Return the [X, Y] coordinate for the center point of the cell that contains the specified text.  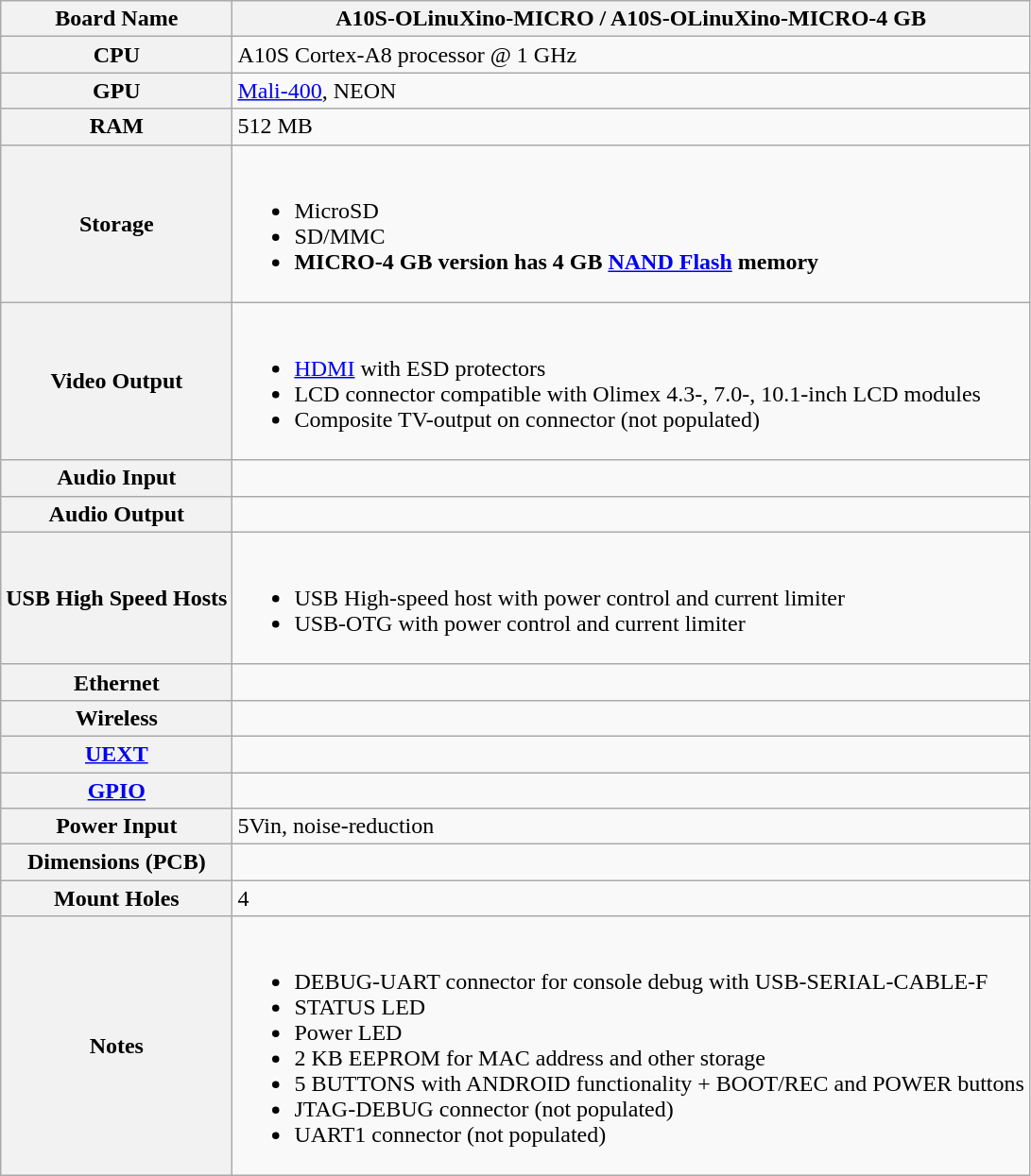
Audio Output [117, 514]
Mali-400, NEON [631, 91]
HDMI with ESD protectorsLCD connector compatible with Olimex 4.3-, 7.0-, 10.1-inch LCD modulesComposite TV-output on connector (not populated) [631, 382]
A10S-OLinuXino-MICRO / A10S-OLinuXino-MICRO-4 GB [631, 19]
CPU [117, 55]
Mount Holes [117, 898]
Notes [117, 1047]
MicroSDSD/MMCMICRO-4 GB version has 4 GB NAND Flash memory [631, 223]
RAM [117, 127]
Board Name [117, 19]
Ethernet [117, 682]
Audio Input [117, 478]
GPIO [117, 791]
Video Output [117, 382]
USB High Speed Hosts [117, 598]
Power Input [117, 827]
UEXT [117, 754]
A10S Cortex-A8 processor @ 1 GHz [631, 55]
Dimensions (PCB) [117, 862]
Wireless [117, 718]
4 [631, 898]
512 MB [631, 127]
5Vin, noise-reduction [631, 827]
GPU [117, 91]
USB High-speed host with power control and current limiterUSB-OTG with power control and current limiter [631, 598]
Storage [117, 223]
